Find where the given text appears and provide that cell's center as [X, Y] coordinate. 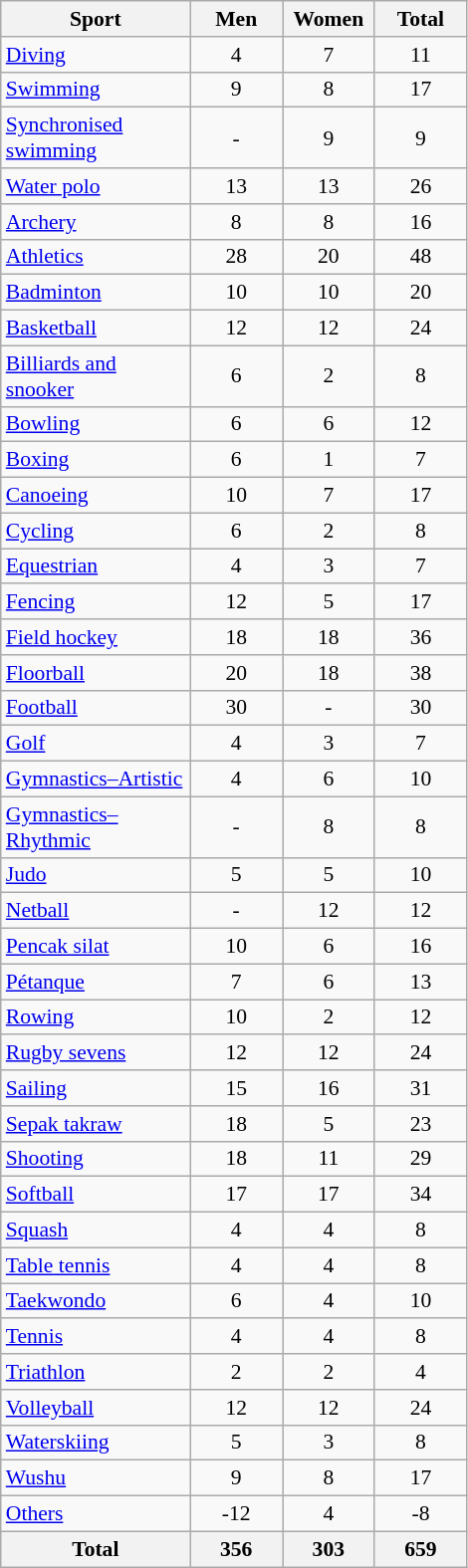
1 [329, 460]
Athletics [96, 257]
Sport [96, 19]
Swimming [96, 90]
Rowing [96, 1017]
Men [237, 19]
Wushu [96, 1478]
Floorball [96, 673]
Squash [96, 1231]
303 [329, 1549]
Others [96, 1514]
-8 [420, 1514]
Golf [96, 744]
34 [420, 1195]
Sepak takraw [96, 1124]
Boxing [96, 460]
Rugby sevens [96, 1053]
Field hockey [96, 637]
28 [237, 257]
Equestrian [96, 566]
Bowling [96, 424]
Judo [96, 875]
Badminton [96, 293]
Gymnastics–Rhythmic [96, 826]
Taekwondo [96, 1301]
Water polo [96, 186]
356 [237, 1549]
Basketball [96, 329]
48 [420, 257]
36 [420, 637]
Women [329, 19]
Table tennis [96, 1265]
23 [420, 1124]
31 [420, 1088]
Synchronised swimming [96, 137]
Pencak silat [96, 947]
Gymnastics–Artistic [96, 780]
Tennis [96, 1337]
38 [420, 673]
Cycling [96, 531]
Netball [96, 911]
Archery [96, 222]
Football [96, 708]
Shooting [96, 1159]
26 [420, 186]
Volleyball [96, 1408]
-12 [237, 1514]
Canoeing [96, 496]
15 [237, 1088]
Billiards and snooker [96, 376]
Sailing [96, 1088]
Waterskiing [96, 1443]
Triathlon [96, 1372]
Softball [96, 1195]
29 [420, 1159]
Pétanque [96, 982]
659 [420, 1549]
Fencing [96, 602]
Diving [96, 55]
